Pinpoint the cell where the given text exists, returning its [X, Y] midpoint coordinate. 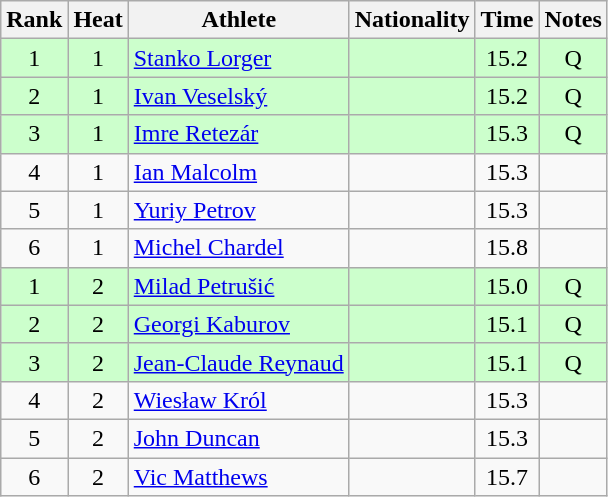
Milad Petrušić [238, 286]
15.7 [507, 477]
Michel Chardel [238, 248]
Nationality [412, 20]
15.0 [507, 286]
Yuriy Petrov [238, 210]
15.8 [507, 248]
Time [507, 20]
Rank [34, 20]
Notes [573, 20]
Stanko Lorger [238, 58]
Jean-Claude Reynaud [238, 362]
Wiesław Król [238, 400]
Georgi Kaburov [238, 324]
Ivan Veselský [238, 96]
Heat [98, 20]
Athlete [238, 20]
Vic Matthews [238, 477]
Imre Retezár [238, 134]
John Duncan [238, 438]
Ian Malcolm [238, 172]
